Identify which cell holds the provided text, then report its [X, Y] central coordinate. 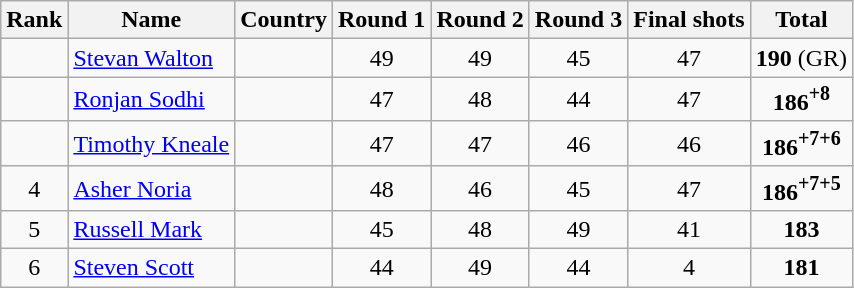
Round 1 [381, 20]
Country [284, 20]
Final shots [689, 20]
Round 2 [480, 20]
Timothy Kneale [152, 144]
186+8 [801, 100]
Asher Noria [152, 188]
Ronjan Sodhi [152, 100]
Stevan Walton [152, 58]
6 [34, 268]
Rank [34, 20]
5 [34, 230]
183 [801, 230]
190 (GR) [801, 58]
186+7+6 [801, 144]
Name [152, 20]
41 [689, 230]
186+7+5 [801, 188]
Steven Scott [152, 268]
181 [801, 268]
Total [801, 20]
Russell Mark [152, 230]
Round 3 [578, 20]
